Search for the cell housing the specified text and yield its [x, y] center coordinate. 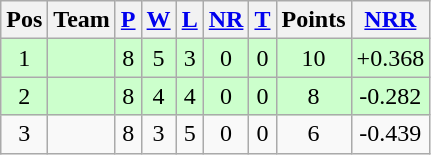
2 [24, 96]
NRR [390, 20]
NR [226, 20]
1 [24, 58]
+0.368 [390, 58]
10 [314, 58]
-0.282 [390, 96]
L [190, 20]
Points [314, 20]
-0.439 [390, 134]
Pos [24, 20]
6 [314, 134]
Team [82, 20]
P [128, 20]
W [158, 20]
T [262, 20]
